Extract the (x, y) coordinate from the center of the cell holding the provided text.  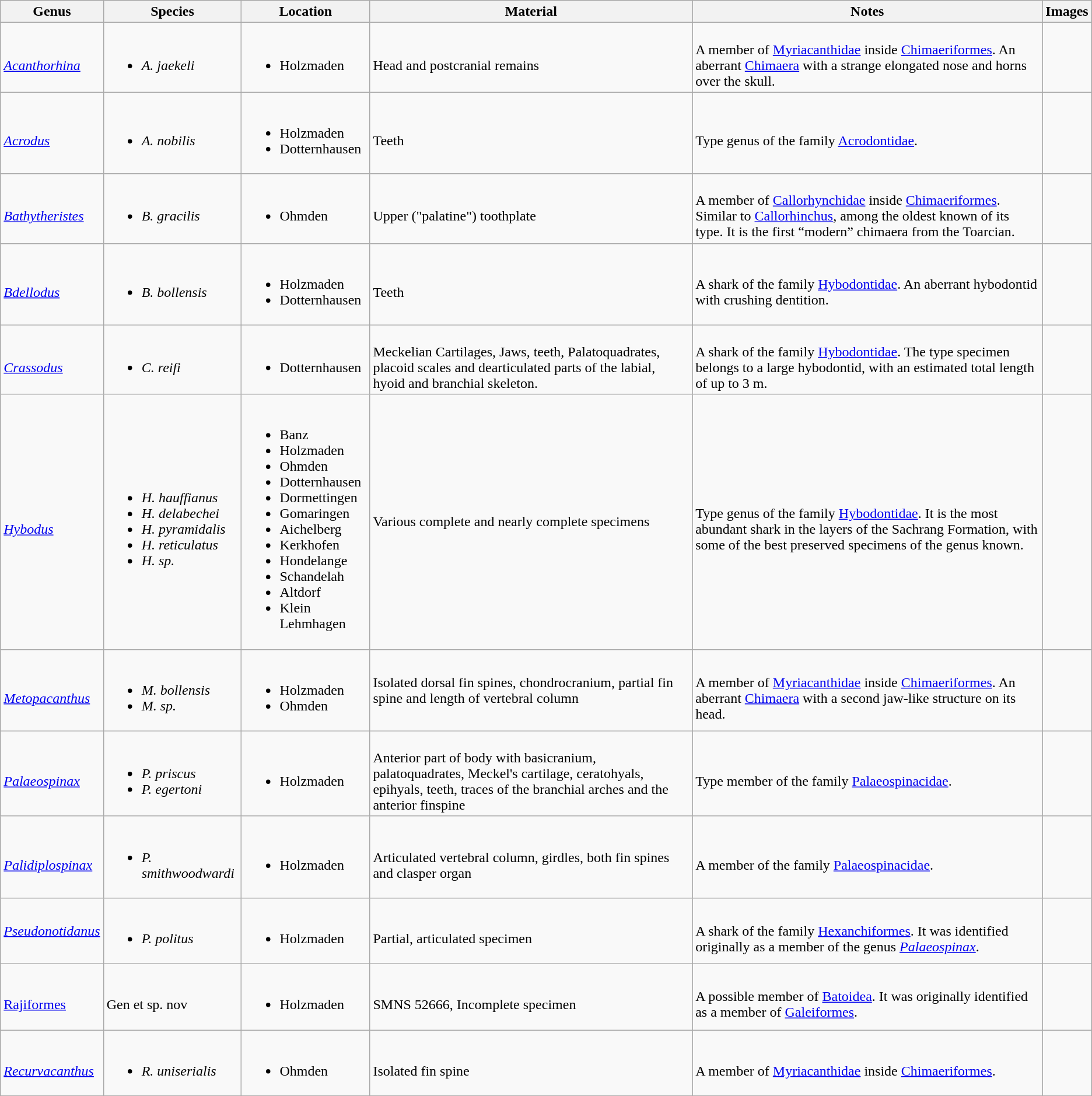
Articulated vertebral column, girdles, both fin spines and clasper organ (531, 857)
Acrodus (52, 133)
M. bollensisM. sp. (173, 690)
Images (1067, 12)
SMNS 52666, Incomplete specimen (531, 996)
Partial, articulated specimen (531, 931)
Recurvacanthus (52, 1063)
C. reifi (173, 359)
Type member of the family Palaeospinacidae. (867, 773)
A possible member of Batoidea. It was originally identified as a member of Galeiformes. (867, 996)
Upper ("palatine") toothplate (531, 209)
A shark of the family Hybodontidae. The type specimen belongs to a large hybodontid, with an estimated total length of up to 3 m. (867, 359)
Various complete and nearly complete specimens (531, 521)
A. jaekeli (173, 57)
Palaeospinax (52, 773)
A shark of the family Hybodontidae. An aberrant hybodontid with crushing dentition. (867, 284)
Acanthorhina (52, 57)
BanzHolzmadenOhmdenDotternhausenDormettingenGomaringenAichelbergKerkhofenHondelangeSchandelahAltdorfKlein Lehmhagen (306, 521)
Metopacanthus (52, 690)
Bathytheristes (52, 209)
P. smithwoodwardi (173, 857)
Material (531, 12)
Hybodus (52, 521)
Genus (52, 12)
A member of Myriacanthidae inside Chimaeriformes. (867, 1063)
Type genus of the family Acrodontidae. (867, 133)
Pseudonotidanus (52, 931)
Bdellodus (52, 284)
Notes (867, 12)
Palidiplospinax (52, 857)
A member of the family Palaeospinacidae. (867, 857)
Crassodus (52, 359)
H. hauffianusH. delabecheiH. pyramidalisH. reticulatusH. sp. (173, 521)
Isolated dorsal fin spines, chondrocranium, partial fin spine and length of vertebral column (531, 690)
A member of Myriacanthidae inside Chimaeriformes. An aberrant Chimaera with a second jaw-like structure on its head. (867, 690)
Species (173, 12)
A. nobilis (173, 133)
Gen et sp. nov (173, 996)
P. priscusP. egertoni (173, 773)
A shark of the family Hexanchiformes. It was identified originally as a member of the genus Palaeospinax. (867, 931)
R. uniserialis (173, 1063)
A member of Myriacanthidae inside Chimaeriformes. An aberrant Chimaera with a strange elongated nose and horns over the skull. (867, 57)
P. politus (173, 931)
Dotternhausen (306, 359)
B. bollensis (173, 284)
HolzmadenOhmden (306, 690)
Head and postcranial remains (531, 57)
Isolated fin spine (531, 1063)
Rajiformes (52, 996)
Meckelian Cartilages, Jaws, teeth, Palatoquadrates, placoid scales and dearticulated parts of the labial, hyoid and branchial skeleton. (531, 359)
Location (306, 12)
B. gracilis (173, 209)
